Capture the cell that displays the provided text and extract its [X, Y] central coordinate. 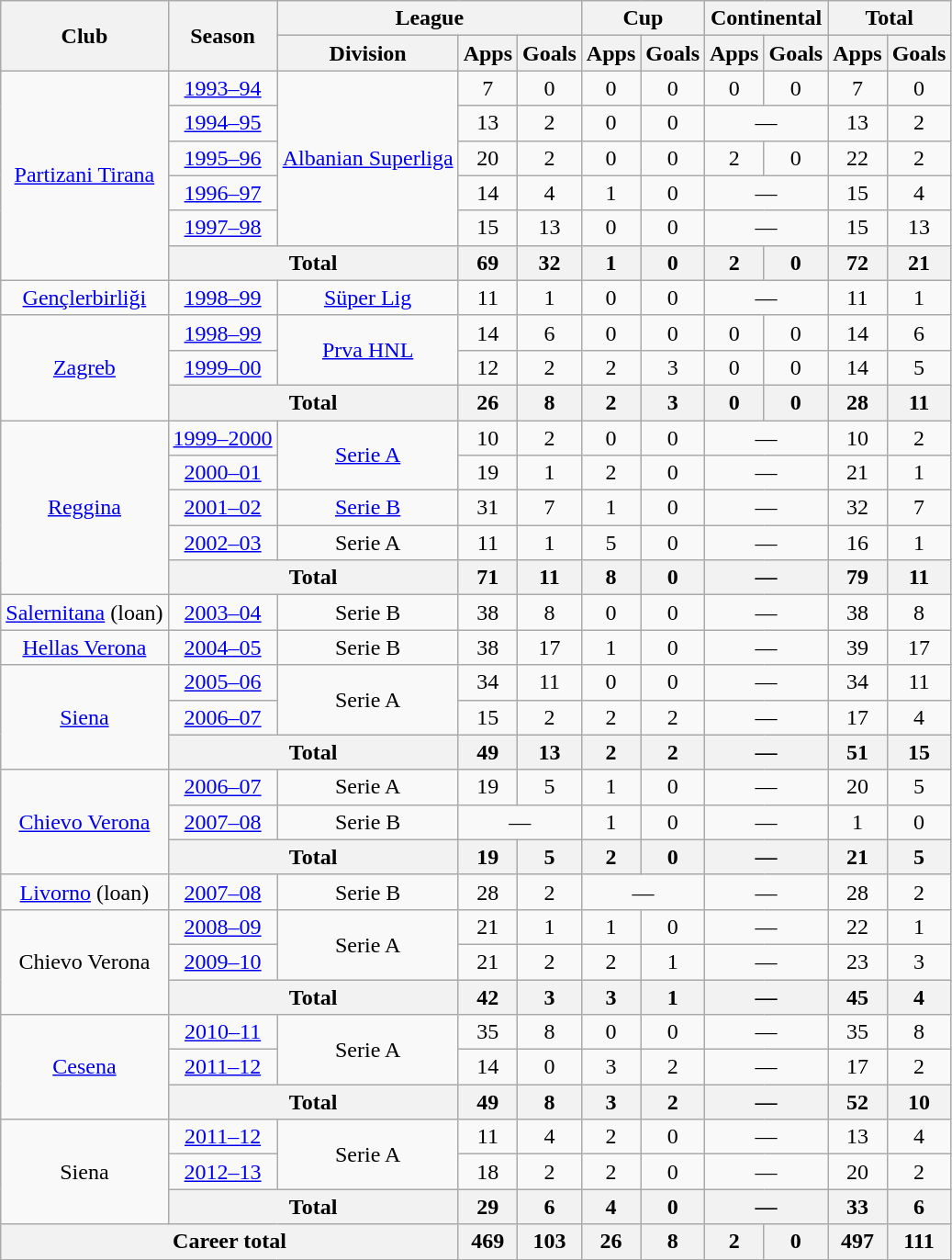
33 [857, 1207]
Career total [230, 1242]
Reggina [84, 508]
1993–94 [222, 88]
1997–98 [222, 228]
2004–05 [222, 647]
2010–11 [222, 1032]
Livorno (loan) [84, 892]
2012–13 [222, 1172]
23 [857, 962]
12 [487, 367]
497 [857, 1242]
1995–96 [222, 158]
1999–00 [222, 367]
1996–97 [222, 193]
1994–95 [222, 123]
2000–01 [222, 473]
Season [222, 36]
2008–09 [222, 927]
45 [857, 996]
Cup [643, 18]
2005–06 [222, 682]
18 [487, 1172]
Albanian Superliga [367, 158]
69 [487, 263]
Salernitana (loan) [84, 613]
111 [919, 1242]
Partizani Tirana [84, 175]
71 [487, 578]
52 [857, 1102]
Prva HNL [367, 350]
2001–02 [222, 508]
51 [857, 752]
39 [857, 647]
16 [857, 543]
Gençlerbirliği [84, 298]
2002–03 [222, 543]
72 [857, 263]
31 [487, 508]
469 [487, 1242]
Club [84, 36]
29 [487, 1207]
103 [550, 1242]
Hellas Verona [84, 647]
League [430, 18]
2003–04 [222, 613]
Cesena [84, 1067]
Continental [767, 18]
2009–10 [222, 962]
1999–2000 [222, 438]
42 [487, 996]
Süper Lig [367, 298]
79 [857, 578]
Zagreb [84, 367]
Division [367, 53]
